For the text-containing cell, return its midpoint in (X, Y) coordinate format. 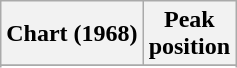
Chart (1968) (72, 34)
Peakposition (189, 34)
